Scan for the cell matching the given text and deliver its (X, Y) coordinate at center. 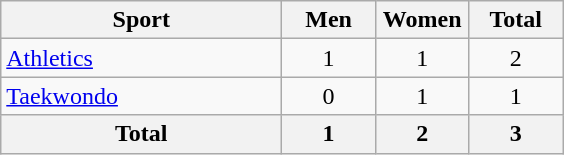
Taekwondo (142, 96)
0 (329, 96)
Athletics (142, 58)
3 (516, 134)
Men (329, 20)
Women (422, 20)
Sport (142, 20)
